Capture the cell that displays the provided text and extract its [x, y] central coordinate. 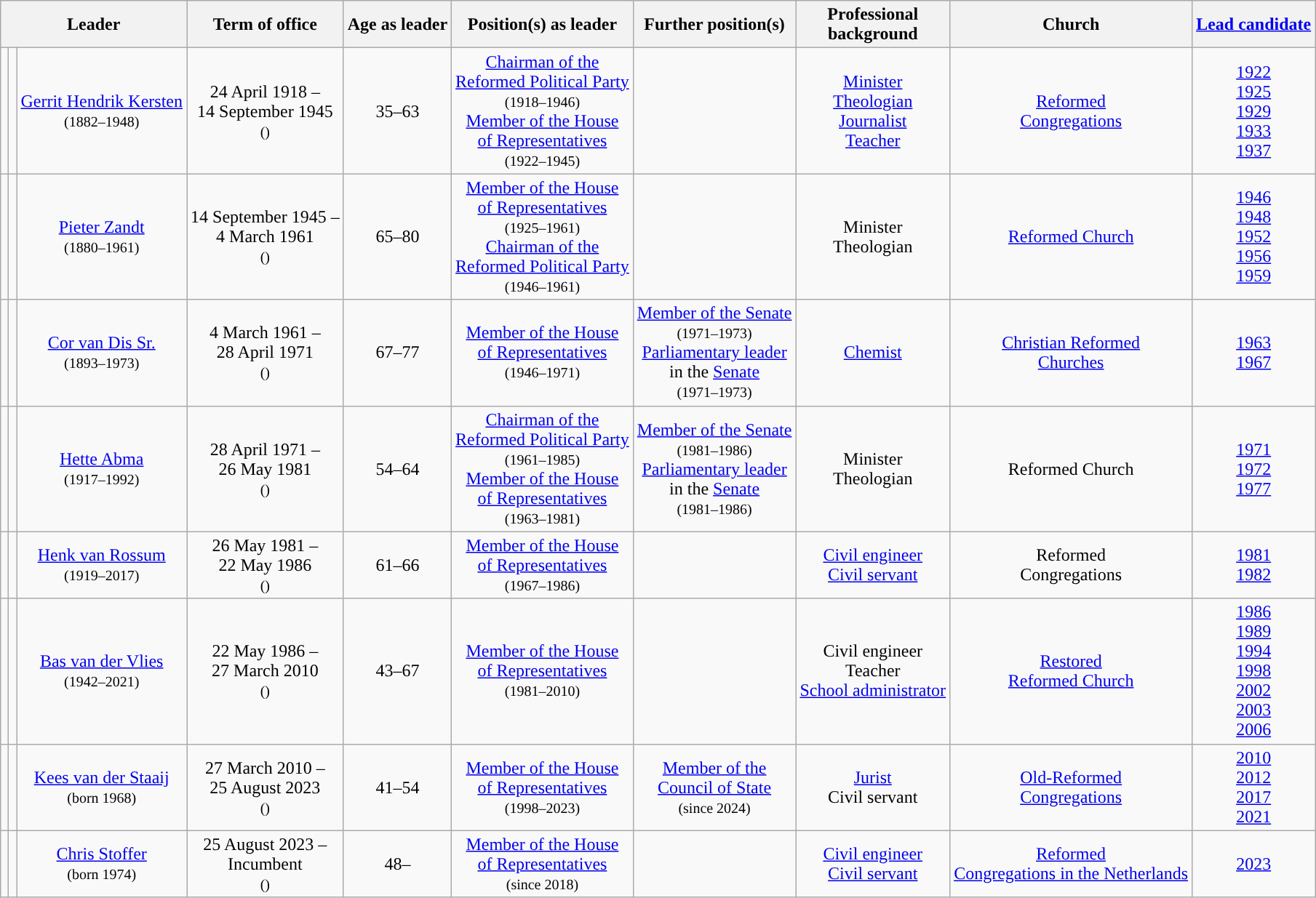
Civil engineer Teacher School administrator [873, 671]
Jurist Civil servant [873, 787]
19631967 [1254, 353]
2010201220172021 [1254, 787]
Further position(s) [714, 25]
35–63 [397, 111]
Kees van der Staaij (born 1968) [102, 787]
2023 [1254, 864]
Leader [94, 25]
Chemist [873, 353]
25 August 2023 – Incumbent () [266, 864]
19221925192919331937 [1254, 111]
19811982 [1254, 565]
28 April 1971 – 26 May 1981 () [266, 468]
Member of the House of Representatives (1925–1961) Chairman of the Reformed Political Party (1946–1961) [543, 237]
Member of the House of Representatives (since 2018) [543, 864]
Chairman of the Reformed Political Party (1918–1946) Member of the House of Representatives (1922–1945) [543, 111]
Member of the Council of State (since 2024) [714, 787]
27 March 2010 – 25 August 2023 () [266, 787]
1986198919941998200220032006 [1254, 671]
Pieter Zandt (1880–1961) [102, 237]
19461948195219561959 [1254, 237]
Lead candidate [1254, 25]
Restored Reformed Church [1071, 671]
Christian Reformed Churches [1071, 353]
Age as leader [397, 25]
Term of office [266, 25]
Chris Stoffer (born 1974) [102, 864]
Member of the House of Representatives (1981–2010) [543, 671]
Gerrit Hendrik Kersten (1882–1948) [102, 111]
Chairman of the Reformed Political Party (1961–1985) Member of the House of Representatives (1963–1981) [543, 468]
22 May 1986 – 27 March 2010 () [266, 671]
26 May 1981 – 22 May 1986 () [266, 565]
Minister Theologian Journalist Teacher [873, 111]
54–64 [397, 468]
Bas van der Vlies (1942–2021) [102, 671]
Church [1071, 25]
41–54 [397, 787]
24 April 1918 – 14 September 1945 () [266, 111]
65–80 [397, 237]
Member of the Senate (1981–1986) Parliamentary leader in the Senate (1981–1986) [714, 468]
Professional background [873, 25]
67–77 [397, 353]
Reformed Congregations in the Netherlands [1071, 864]
Cor van Dis Sr. (1893–1973) [102, 353]
14 September 1945 – 4 March 1961 () [266, 237]
197119721977 [1254, 468]
Member of the House of Representatives (1967–1986) [543, 565]
Old-Reformed Congregations [1071, 787]
61–66 [397, 565]
Hette Abma (1917–1992) [102, 468]
4 March 1961 – 28 April 1971 () [266, 353]
Position(s) as leader [543, 25]
Member of the House of Representatives (1946–1971) [543, 353]
Member of the House of Representatives (1998–2023) [543, 787]
48– [397, 864]
Henk van Rossum (1919–2017) [102, 565]
43–67 [397, 671]
Member of the Senate (1971–1973) Parliamentary leader in the Senate (1971–1973) [714, 353]
